Return the [X, Y] coordinate for the center point of the cell that contains the specified text.  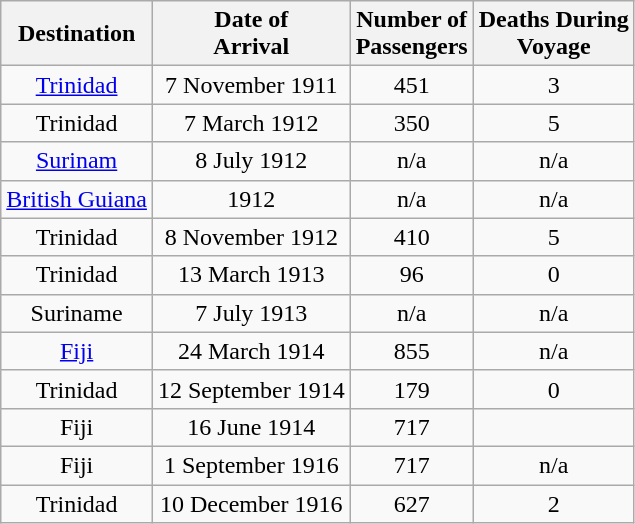
Number ofPassengers [412, 34]
627 [412, 503]
855 [412, 351]
Destination [77, 34]
8 July 1912 [251, 161]
Suriname [77, 313]
24 March 1914 [251, 351]
350 [412, 123]
16 June 1914 [251, 427]
13 March 1913 [251, 275]
Date ofArrival [251, 34]
10 December 1916 [251, 503]
410 [412, 237]
12 September 1914 [251, 389]
3 [554, 85]
8 November 1912 [251, 237]
1 September 1916 [251, 465]
1912 [251, 199]
2 [554, 503]
British Guiana [77, 199]
7 November 1911 [251, 85]
451 [412, 85]
7 March 1912 [251, 123]
7 July 1913 [251, 313]
Surinam [77, 161]
96 [412, 275]
Deaths DuringVoyage [554, 34]
179 [412, 389]
